Provide the (X, Y) coordinate of the cell's center where the given text is located.  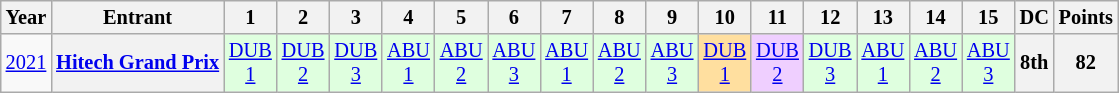
1 (250, 17)
2021 (26, 63)
DC (1034, 17)
2 (304, 17)
15 (988, 17)
Year (26, 17)
Entrant (138, 17)
4 (408, 17)
8th (1034, 63)
Points (1086, 17)
12 (830, 17)
7 (566, 17)
10 (724, 17)
3 (356, 17)
6 (514, 17)
9 (672, 17)
Hitech Grand Prix (138, 63)
8 (620, 17)
5 (462, 17)
13 (882, 17)
11 (778, 17)
82 (1086, 63)
14 (936, 17)
